Capture the cell that displays the provided text and extract its [x, y] central coordinate. 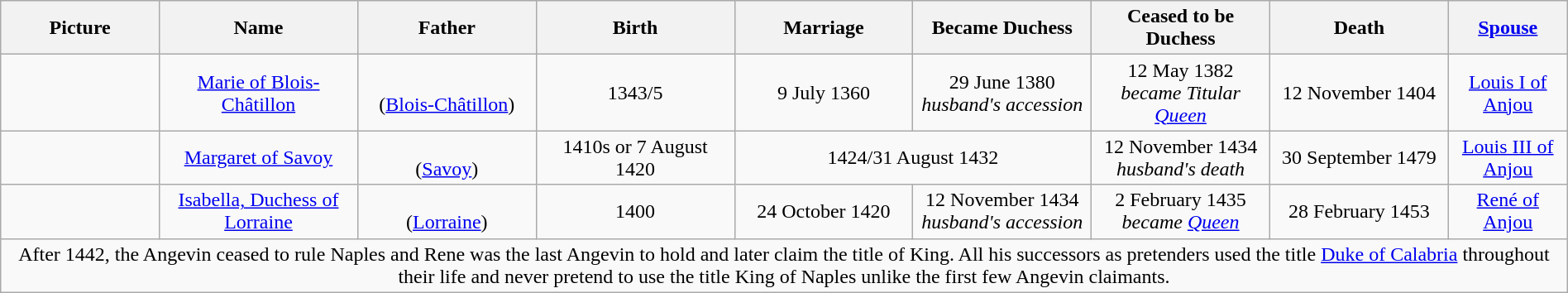
1400 [635, 212]
Marriage [824, 28]
Isabella, Duchess of Lorraine [259, 212]
Margaret of Savoy [259, 157]
9 July 1360 [824, 93]
Father [447, 28]
Name [259, 28]
30 September 1479 [1359, 157]
24 October 1420 [824, 212]
29 June 1380husband's accession [1002, 93]
1424/31 August 1432 [913, 157]
Ceased to be Duchess [1181, 28]
Marie of Blois-Châtillon [259, 93]
12 November 1434husband's accession [1002, 212]
Picture [80, 28]
Death [1359, 28]
Louis III of Anjou [1508, 157]
René of Anjou [1508, 212]
(Savoy) [447, 157]
Spouse [1508, 28]
1343/5 [635, 93]
Became Duchess [1002, 28]
28 February 1453 [1359, 212]
12 November 1434husband's death [1181, 157]
(Lorraine) [447, 212]
(Blois-Châtillon) [447, 93]
12 November 1404 [1359, 93]
Louis I of Anjou [1508, 93]
Birth [635, 28]
12 May 1382became Titular Queen [1181, 93]
2 February 1435became Queen [1181, 212]
1410s or 7 August 1420 [635, 157]
